Detect which cell encompasses the target text, then output its [X, Y] center coordinate. 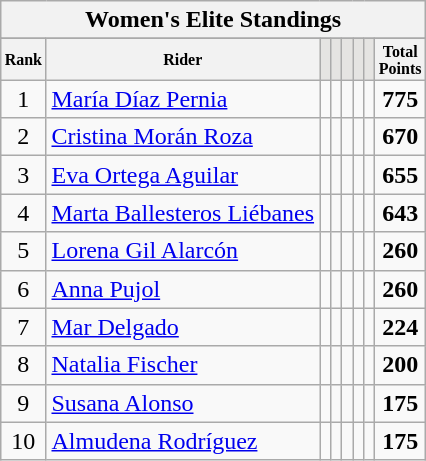
Women's Elite Standings [214, 20]
Cristina Morán Roza [183, 137]
Eva Ortega Aguilar [183, 175]
10 [24, 441]
Natalia Fischer [183, 365]
3 [24, 175]
Lorena Gil Alarcón [183, 251]
TotalPoints [400, 60]
María Díaz Pernia [183, 99]
Mar Delgado [183, 327]
Rider [183, 60]
Anna Pujol [183, 289]
200 [400, 365]
2 [24, 137]
5 [24, 251]
670 [400, 137]
8 [24, 365]
1 [24, 99]
6 [24, 289]
Susana Alonso [183, 403]
7 [24, 327]
Marta Ballesteros Liébanes [183, 213]
643 [400, 213]
Almudena Rodríguez [183, 441]
224 [400, 327]
Rank [24, 60]
4 [24, 213]
775 [400, 99]
9 [24, 403]
655 [400, 175]
